Locate the cell with the specified text and output its [x, y] center coordinate. 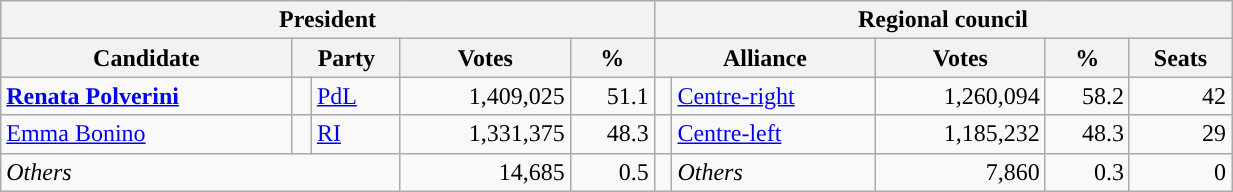
14,685 [485, 172]
Party [346, 58]
Alliance [764, 58]
Renata Polverini [146, 96]
Emma Bonino [146, 134]
0 [1180, 172]
1,260,094 [960, 96]
51.1 [612, 96]
Centre-right [774, 96]
RI [356, 134]
0.5 [612, 172]
29 [1180, 134]
1,331,375 [485, 134]
Seats [1180, 58]
PdL [356, 96]
Centre-left [774, 134]
Regional council [942, 20]
President [328, 20]
Candidate [146, 58]
58.2 [1087, 96]
42 [1180, 96]
0.3 [1087, 172]
7,860 [960, 172]
1,409,025 [485, 96]
1,185,232 [960, 134]
